Detect which cell encompasses the target text, then output its (X, Y) center coordinate. 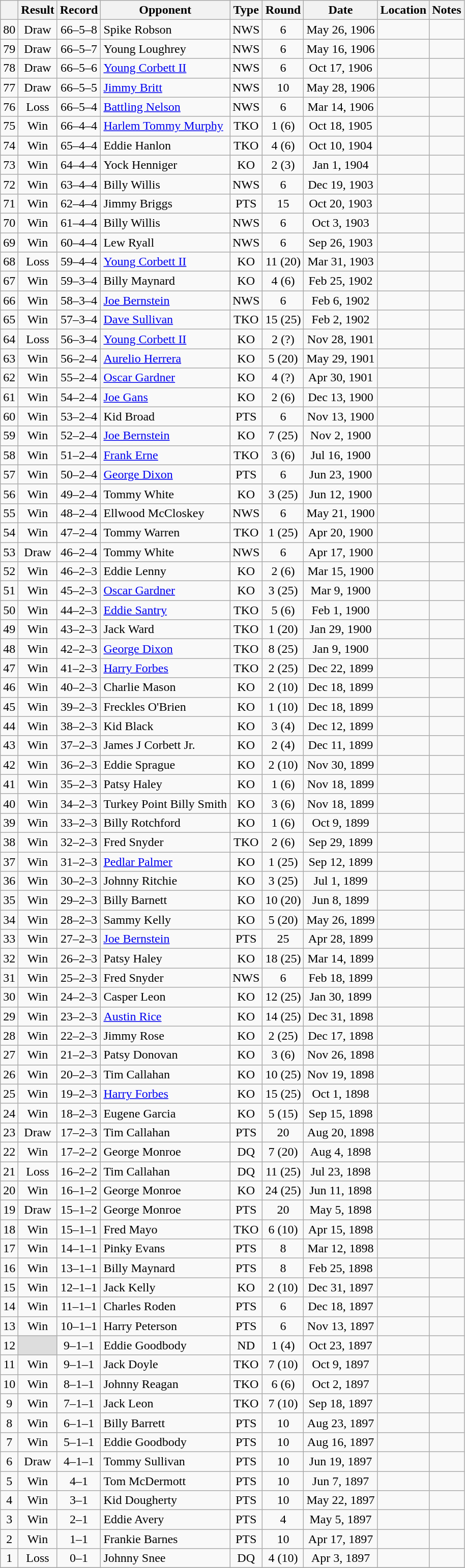
43 (9, 745)
50–2–4 (79, 474)
Apr 15, 1898 (341, 1229)
13 (9, 1326)
Jan 30, 1899 (341, 997)
Jun 12, 1900 (341, 494)
Oct 10, 1904 (341, 145)
Jan 29, 1900 (341, 629)
Frankie Barnes (165, 1539)
45 (9, 707)
Jimmy Britt (165, 87)
31–2–3 (79, 862)
Nov 30, 1899 (341, 765)
7 (25) (283, 436)
32–2–3 (79, 842)
28–2–3 (79, 920)
Pinky Evans (165, 1249)
Eddie Hanlon (165, 145)
53 (9, 552)
66–5–4 (79, 107)
78 (9, 68)
14 (25) (283, 1016)
27–2–3 (79, 939)
66 (9, 300)
14 (9, 1307)
58–3–4 (79, 300)
Ellwood McCloskey (165, 513)
80 (9, 29)
Eddie Sprague (165, 765)
36–2–3 (79, 765)
48 (9, 649)
72 (9, 184)
Aug 4, 1898 (341, 1152)
Billy Barrett (165, 1423)
31 (9, 978)
Jul 16, 1900 (341, 455)
Austin Rice (165, 1016)
Jimmy Rose (165, 1036)
61–4–4 (79, 223)
41–2–3 (79, 668)
34 (9, 920)
18–2–3 (79, 1113)
Frank Erne (165, 455)
Eddie Lenny (165, 571)
5–1–1 (79, 1442)
Kid Black (165, 726)
34–2–3 (79, 803)
74 (9, 145)
26 (9, 1074)
Jack Kelly (165, 1287)
Feb 6, 1902 (341, 300)
55–2–4 (79, 378)
Fred Mayo (165, 1229)
Aurelio Herrera (165, 358)
35–2–3 (79, 784)
59–3–4 (79, 281)
53–2–4 (79, 416)
14–1–1 (79, 1249)
1 (10) (283, 707)
Round (283, 10)
29–2–3 (79, 900)
Mar 9, 1900 (341, 591)
33–2–3 (79, 823)
39–2–3 (79, 707)
21 (9, 1171)
Aug 16, 1897 (341, 1442)
Apr 3, 1897 (341, 1558)
56–3–4 (79, 339)
6–1–1 (79, 1423)
63 (9, 358)
Freckles O'Brien (165, 707)
Jack Doyle (165, 1365)
Patsy Donovan (165, 1055)
Mar 12, 1898 (341, 1249)
May 26, 1906 (341, 29)
Billy Rotchford (165, 823)
May 28, 1906 (341, 87)
54–2–4 (79, 397)
0–1 (79, 1558)
40–2–3 (79, 687)
50 (9, 610)
Nov 2, 1900 (341, 436)
Jul 1, 1899 (341, 881)
58 (9, 455)
Dec 12, 1899 (341, 726)
Nov 26, 1898 (341, 1055)
Mar 15, 1900 (341, 571)
Apr 17, 1897 (341, 1539)
25–2–3 (79, 978)
52 (9, 571)
Pedlar Palmer (165, 862)
10 (25) (283, 1074)
56 (9, 494)
Kid Dougherty (165, 1500)
11 (25) (283, 1171)
49 (9, 629)
16 (9, 1268)
Turkey Point Billy Smith (165, 803)
1 (20) (283, 629)
May 26, 1899 (341, 920)
52–2–4 (79, 436)
Apr 30, 1901 (341, 378)
Oct 18, 1905 (341, 126)
Tommy Warren (165, 532)
46 (9, 687)
64 (9, 339)
60 (9, 416)
Sep 18, 1897 (341, 1403)
Oct 17, 1906 (341, 68)
18 (25) (283, 958)
73 (9, 165)
Nov 13, 1900 (341, 416)
Young Loughrey (165, 49)
2–1 (79, 1520)
2 (?) (283, 339)
Date (341, 10)
Jan 1, 1904 (341, 165)
Notes (447, 10)
7 (9, 1442)
Nov 28, 1901 (341, 339)
30 (9, 997)
Sep 12, 1899 (341, 862)
4 (10) (283, 1558)
43–2–3 (79, 629)
10–1–1 (79, 1326)
13–1–1 (79, 1268)
20–2–3 (79, 1074)
May 16, 1906 (341, 49)
3–1 (79, 1500)
Harry Peterson (165, 1326)
May 22, 1897 (341, 1500)
Eddie Avery (165, 1520)
Feb 18, 1899 (341, 978)
79 (9, 49)
Aug 23, 1897 (341, 1423)
Charlie Mason (165, 687)
18 (9, 1229)
68 (9, 262)
Jack Ward (165, 629)
62–4–4 (79, 203)
Tom McDermott (165, 1481)
4–1 (79, 1481)
Dec 22, 1899 (341, 668)
17 (9, 1249)
59–4–4 (79, 262)
9 (9, 1403)
2 (9, 1539)
38–2–3 (79, 726)
Eddie Santry (165, 610)
2 (4) (283, 745)
16–2–2 (79, 1171)
Harlem Tommy Murphy (165, 126)
Jun 19, 1897 (341, 1461)
Oct 9, 1899 (341, 823)
Sep 29, 1899 (341, 842)
21–2–3 (79, 1055)
76 (9, 107)
Dave Sullivan (165, 320)
77 (9, 87)
46–2–3 (79, 571)
Johnny Reagan (165, 1384)
23 (9, 1132)
Oct 2, 1897 (341, 1384)
32 (9, 958)
Jun 11, 1898 (341, 1191)
Eugene Garcia (165, 1113)
66–5–5 (79, 87)
63–4–4 (79, 184)
Johnny Snee (165, 1558)
2 (3) (283, 165)
11 (9, 1365)
Jack Leon (165, 1403)
Dec 31, 1898 (341, 1016)
Oct 1, 1898 (341, 1094)
3 (9, 1520)
12–1–1 (79, 1287)
11–1–1 (79, 1307)
17–2–2 (79, 1152)
Yock Henniger (165, 165)
Kid Broad (165, 416)
49–2–4 (79, 494)
60–4–4 (79, 243)
5 (6) (283, 610)
29 (9, 1016)
56–2–4 (79, 358)
Type (246, 10)
15–1–1 (79, 1229)
33 (9, 939)
Result (38, 10)
4–1–1 (79, 1461)
4 (?) (283, 378)
Battling Nelson (165, 107)
41 (9, 784)
35 (9, 900)
Johnny Ritchie (165, 881)
Record (79, 10)
44–2–3 (79, 610)
70 (9, 223)
7–1–1 (79, 1403)
Mar 14, 1899 (341, 958)
Opponent (165, 10)
22–2–3 (79, 1036)
1–1 (79, 1539)
15–1–2 (79, 1210)
May 5, 1897 (341, 1520)
19 (9, 1210)
24–2–3 (79, 997)
66–5–8 (79, 29)
8–1–1 (79, 1384)
May 21, 1900 (341, 513)
Dec 19, 1903 (341, 184)
47–2–4 (79, 532)
Oct 9, 1897 (341, 1365)
James J Corbett Jr. (165, 745)
Feb 1, 1900 (341, 610)
Billy Barnett (165, 900)
51–2–4 (79, 455)
Sammy Kelly (165, 920)
Dec 17, 1898 (341, 1036)
Mar 14, 1906 (341, 107)
66–4–4 (79, 126)
3 (4) (283, 726)
61 (9, 397)
Mar 31, 1903 (341, 262)
Feb 25, 1902 (341, 281)
Feb 2, 1902 (341, 320)
Oct 23, 1897 (341, 1345)
69 (9, 243)
Sep 15, 1898 (341, 1113)
Dec 13, 1900 (341, 397)
44 (9, 726)
67 (9, 281)
39 (9, 823)
10 (20) (283, 900)
Dec 18, 1897 (341, 1307)
Casper Leon (165, 997)
54 (9, 532)
22 (9, 1152)
Tommy Sullivan (165, 1461)
May 5, 1898 (341, 1210)
38 (9, 842)
Nov 19, 1898 (341, 1074)
Apr 17, 1900 (341, 552)
75 (9, 126)
May 29, 1901 (341, 358)
19–2–3 (79, 1094)
5 (15) (283, 1113)
55 (9, 513)
Oct 3, 1903 (341, 223)
65–4–4 (79, 145)
66–5–6 (79, 68)
Feb 25, 1898 (341, 1268)
Oct 20, 1903 (341, 203)
8 (25) (283, 649)
36 (9, 881)
Charles Roden (165, 1307)
28 (9, 1036)
71 (9, 203)
26–2–3 (79, 958)
12 (9, 1345)
46–2–4 (79, 552)
17–2–3 (79, 1132)
Spike Robson (165, 29)
40 (9, 803)
42–2–3 (79, 649)
Apr 28, 1899 (341, 939)
Jun 23, 1900 (341, 474)
Jimmy Briggs (165, 203)
6 (6) (283, 1384)
47 (9, 668)
57 (9, 474)
37–2–3 (79, 745)
42 (9, 765)
6 (10) (283, 1229)
57–3–4 (79, 320)
Dec 11, 1899 (341, 745)
23–2–3 (79, 1016)
Lew Ryall (165, 243)
Jun 7, 1897 (341, 1481)
66–5–7 (79, 49)
7 (20) (283, 1152)
27 (9, 1055)
5 (9, 1481)
11 (20) (283, 262)
Apr 20, 1900 (341, 532)
64–4–4 (79, 165)
Joe Gans (165, 397)
Jun 8, 1899 (341, 900)
62 (9, 378)
45–2–3 (79, 591)
24 (9, 1113)
Jul 23, 1898 (341, 1171)
59 (9, 436)
Dec 31, 1897 (341, 1287)
Location (403, 10)
65 (9, 320)
ND (246, 1345)
30–2–3 (79, 881)
37 (9, 862)
12 (25) (283, 997)
24 (25) (283, 1191)
48–2–4 (79, 513)
Sep 26, 1903 (341, 243)
51 (9, 591)
16–1–2 (79, 1191)
1 (9, 1558)
Jan 9, 1900 (341, 649)
1 (4) (283, 1345)
Aug 20, 1898 (341, 1132)
Nov 13, 1897 (341, 1326)
